Output the [X, Y] coordinate of the center of the cell containing the given text.  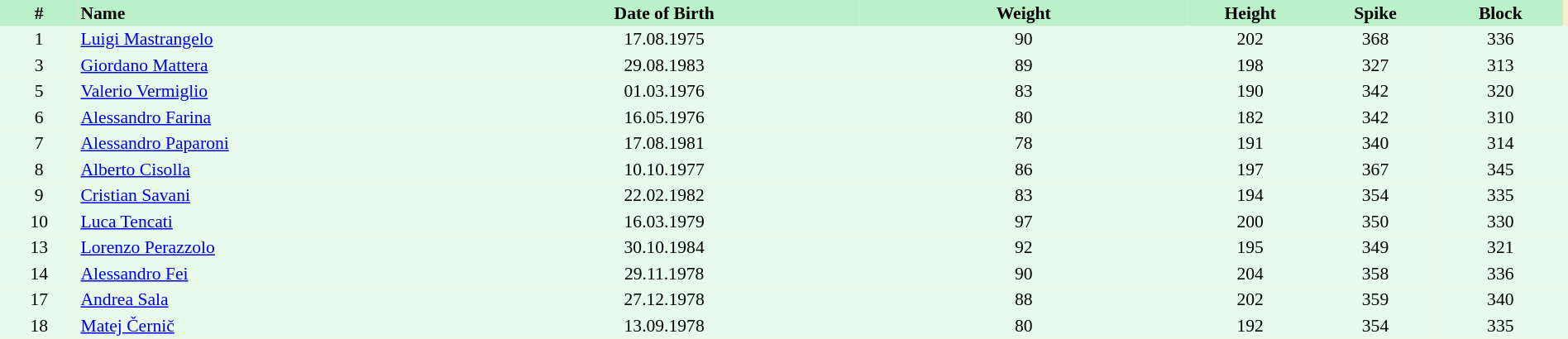
Cristian Savani [273, 195]
Luca Tencati [273, 222]
78 [1024, 144]
30.10.1984 [664, 248]
Lorenzo Perazzolo [273, 248]
Height [1250, 13]
192 [1250, 326]
16.05.1976 [664, 117]
10 [39, 222]
14 [39, 274]
350 [1374, 222]
195 [1250, 248]
314 [1500, 144]
Spike [1374, 13]
18 [39, 326]
367 [1374, 169]
Date of Birth [664, 13]
310 [1500, 117]
86 [1024, 169]
320 [1500, 91]
Valerio Vermiglio [273, 91]
Block [1500, 13]
8 [39, 169]
204 [1250, 274]
27.12.1978 [664, 299]
22.02.1982 [664, 195]
194 [1250, 195]
Alessandro Farina [273, 117]
92 [1024, 248]
Matej Černič [273, 326]
358 [1374, 274]
29.11.1978 [664, 274]
# [39, 13]
349 [1374, 248]
345 [1500, 169]
321 [1500, 248]
330 [1500, 222]
Luigi Mastrangelo [273, 40]
368 [1374, 40]
Alessandro Paparoni [273, 144]
Alberto Cisolla [273, 169]
200 [1250, 222]
97 [1024, 222]
Weight [1024, 13]
198 [1250, 65]
3 [39, 65]
Alessandro Fei [273, 274]
359 [1374, 299]
197 [1250, 169]
5 [39, 91]
Giordano Mattera [273, 65]
313 [1500, 65]
13 [39, 248]
10.10.1977 [664, 169]
13.09.1978 [664, 326]
1 [39, 40]
01.03.1976 [664, 91]
190 [1250, 91]
6 [39, 117]
182 [1250, 117]
29.08.1983 [664, 65]
89 [1024, 65]
17.08.1981 [664, 144]
191 [1250, 144]
17.08.1975 [664, 40]
88 [1024, 299]
Andrea Sala [273, 299]
7 [39, 144]
16.03.1979 [664, 222]
9 [39, 195]
327 [1374, 65]
17 [39, 299]
Name [273, 13]
